Determine the [X, Y] coordinate at the center of the cell enclosing the given text.  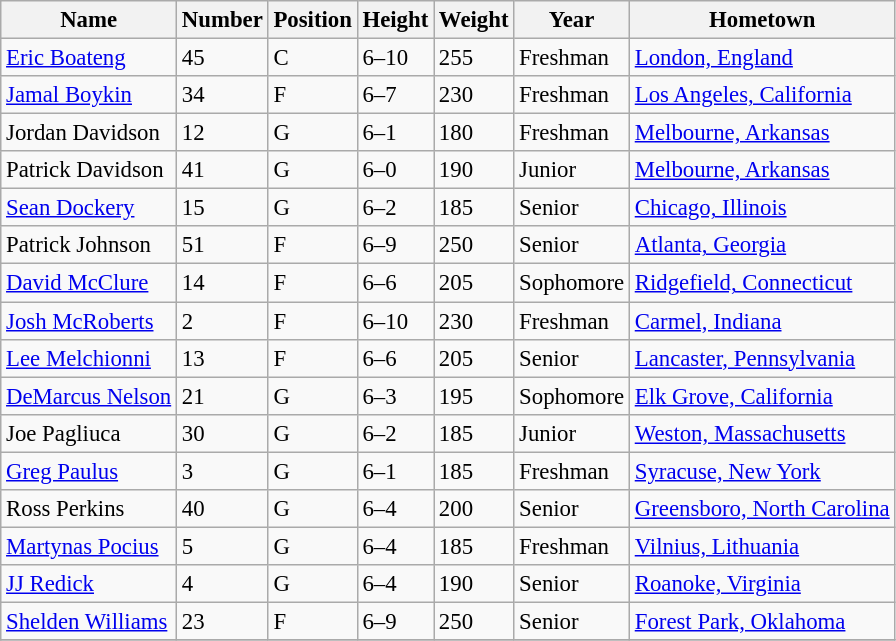
Chicago, Illinois [762, 208]
6–0 [395, 170]
Height [395, 20]
180 [474, 133]
45 [222, 58]
Greg Paulus [89, 471]
Greensboro, North Carolina [762, 509]
6–7 [395, 95]
Position [312, 20]
34 [222, 95]
Lee Melchionni [89, 358]
Sean Dockery [89, 208]
Eric Boateng [89, 58]
C [312, 58]
Martynas Pocius [89, 546]
Los Angeles, California [762, 95]
Ross Perkins [89, 509]
Vilnius, Lithuania [762, 546]
Ridgefield, Connecticut [762, 283]
Roanoke, Virginia [762, 584]
London, England [762, 58]
Atlanta, Georgia [762, 245]
21 [222, 396]
Elk Grove, California [762, 396]
23 [222, 621]
Josh McRoberts [89, 321]
Name [89, 20]
Jordan Davidson [89, 133]
Number [222, 20]
12 [222, 133]
200 [474, 509]
JJ Redick [89, 584]
Patrick Davidson [89, 170]
Weight [474, 20]
4 [222, 584]
Carmel, Indiana [762, 321]
Hometown [762, 20]
Shelden Williams [89, 621]
Year [572, 20]
Joe Pagliuca [89, 433]
51 [222, 245]
Patrick Johnson [89, 245]
Syracuse, New York [762, 471]
41 [222, 170]
Forest Park, Oklahoma [762, 621]
3 [222, 471]
14 [222, 283]
5 [222, 546]
15 [222, 208]
David McClure [89, 283]
255 [474, 58]
13 [222, 358]
30 [222, 433]
Weston, Massachusetts [762, 433]
6–3 [395, 396]
40 [222, 509]
Jamal Boykin [89, 95]
DeMarcus Nelson [89, 396]
2 [222, 321]
Lancaster, Pennsylvania [762, 358]
195 [474, 396]
